Provide the [X, Y] coordinate of the cell's center where the given text is located.  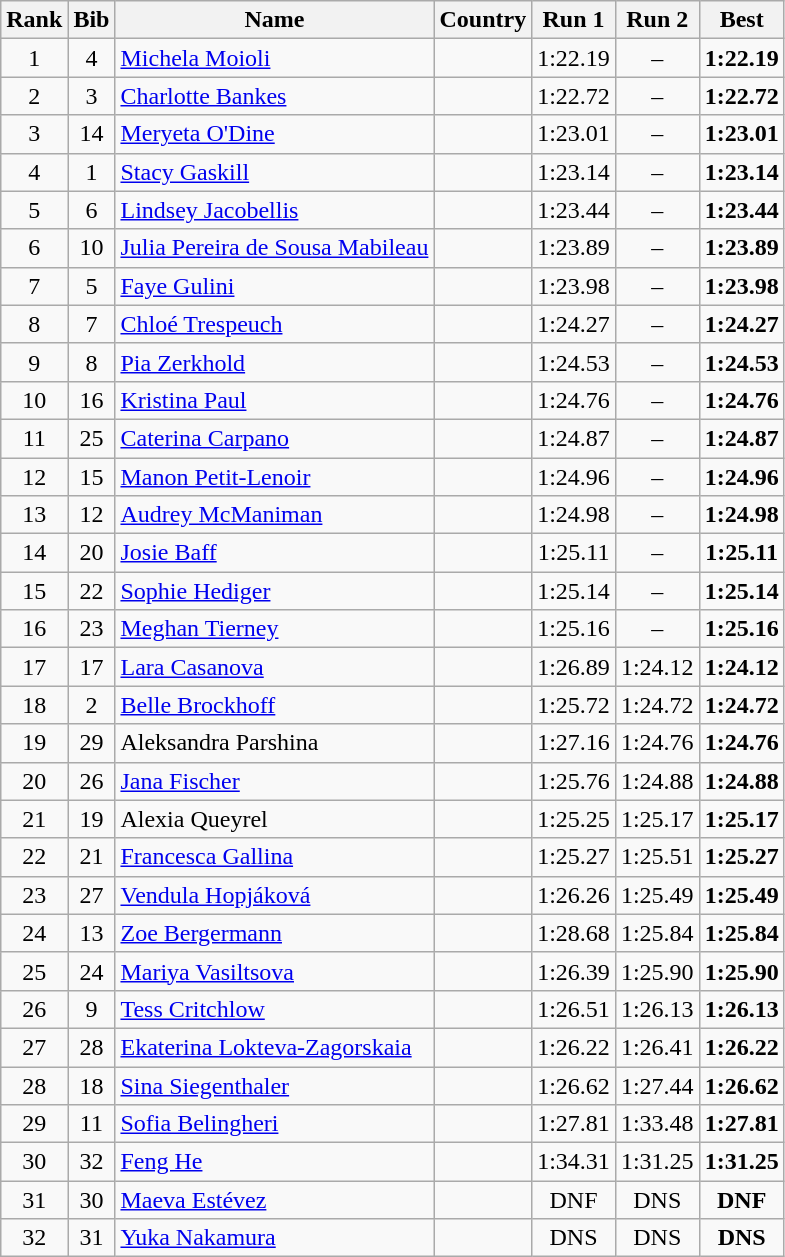
Name [274, 20]
Vendula Hopjáková [274, 895]
Stacy Gaskill [274, 172]
Tess Critchlow [274, 1009]
Zoe Bergermann [274, 933]
Francesca Gallina [274, 857]
Audrey McManiman [274, 515]
1:27.44 [657, 1085]
1:26.26 [574, 895]
Meghan Tierney [274, 629]
Sophie Hediger [274, 591]
1:28.68 [574, 933]
Manon Petit-Lenoir [274, 477]
1:34.31 [574, 1162]
Pia Zerkhold [274, 362]
1:25.76 [574, 781]
Meryeta O'Dine [274, 134]
Ekaterina Lokteva-Zagorskaia [274, 1047]
Lindsey Jacobellis [274, 210]
Feng He [274, 1162]
1:26.41 [657, 1047]
Run 2 [657, 20]
Country [483, 20]
Caterina Carpano [274, 438]
Sofia Belingheri [274, 1124]
1:26.39 [574, 971]
Mariya Vasiltsova [274, 971]
Aleksandra Parshina [274, 743]
Alexia Queyrel [274, 819]
Chloé Trespeuch [274, 324]
Belle Brockhoff [274, 705]
Kristina Paul [274, 400]
Julia Pereira de Sousa Mabileau [274, 248]
1:26.89 [574, 667]
Lara Casanova [274, 667]
Faye Gulini [274, 286]
1:25.51 [657, 857]
Charlotte Bankes [274, 96]
Jana Fischer [274, 781]
Maeva Estévez [274, 1200]
1:25.25 [574, 819]
1:33.48 [657, 1124]
Yuka Nakamura [274, 1238]
Bib [92, 20]
1:26.51 [574, 1009]
Rank [34, 20]
Michela Moioli [274, 58]
1:25.72 [574, 705]
Best [742, 20]
Run 1 [574, 20]
1:27.16 [574, 743]
Josie Baff [274, 553]
Sina Siegenthaler [274, 1085]
